Extract the (x, y) coordinate from the center of the cell holding the provided text.  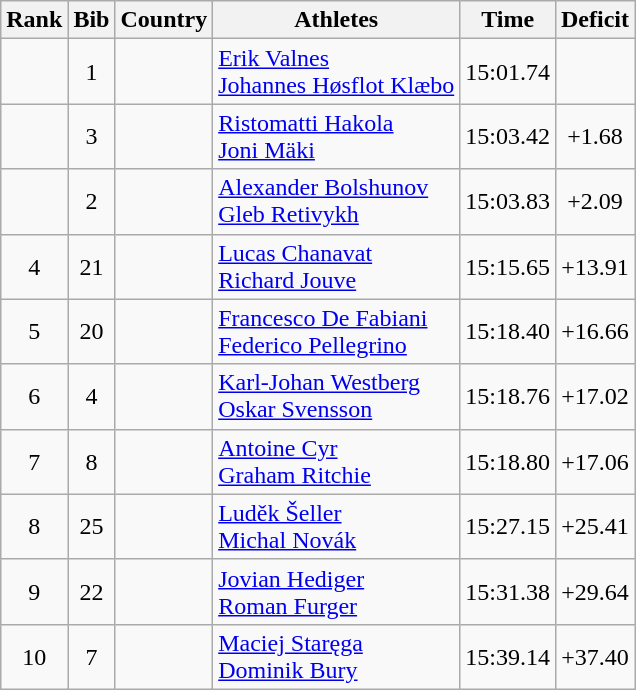
9 (34, 592)
15:03.83 (508, 202)
Country (164, 20)
+1.68 (594, 136)
Francesco De FabianiFederico Pellegrino (336, 332)
Maciej StaręgaDominik Bury (336, 656)
1 (92, 72)
20 (92, 332)
15:18.80 (508, 462)
Deficit (594, 20)
Antoine CyrGraham Ritchie (336, 462)
Time (508, 20)
15:39.14 (508, 656)
2 (92, 202)
Rank (34, 20)
15:18.40 (508, 332)
Erik ValnesJohannes Høsflot Klæbo (336, 72)
Lucas ChanavatRichard Jouve (336, 266)
3 (92, 136)
15:03.42 (508, 136)
15:27.15 (508, 526)
+13.91 (594, 266)
+2.09 (594, 202)
15:15.65 (508, 266)
+16.66 (594, 332)
25 (92, 526)
+37.40 (594, 656)
Jovian HedigerRoman Furger (336, 592)
Alexander BolshunovGleb Retivykh (336, 202)
15:18.76 (508, 396)
+25.41 (594, 526)
Bib (92, 20)
+17.06 (594, 462)
6 (34, 396)
Karl-Johan WestbergOskar Svensson (336, 396)
Luděk ŠellerMichal Novák (336, 526)
21 (92, 266)
Ristomatti HakolaJoni Mäki (336, 136)
5 (34, 332)
Athletes (336, 20)
+17.02 (594, 396)
+29.64 (594, 592)
15:01.74 (508, 72)
22 (92, 592)
10 (34, 656)
15:31.38 (508, 592)
